Scan for the cell matching the given text and deliver its [X, Y] coordinate at center. 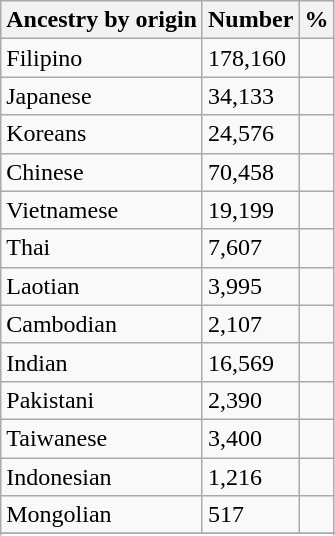
Mongolian [102, 515]
Thai [102, 248]
7,607 [250, 248]
Vietnamese [102, 210]
70,458 [250, 172]
Number [250, 20]
Cambodian [102, 324]
24,576 [250, 134]
2,390 [250, 400]
Pakistani [102, 400]
34,133 [250, 96]
19,199 [250, 210]
Indonesian [102, 477]
Taiwanese [102, 438]
517 [250, 515]
Filipino [102, 58]
178,160 [250, 58]
Koreans [102, 134]
16,569 [250, 362]
2,107 [250, 324]
3,400 [250, 438]
Ancestry by origin [102, 20]
Chinese [102, 172]
Indian [102, 362]
1,216 [250, 477]
3,995 [250, 286]
% [316, 20]
Laotian [102, 286]
Japanese [102, 96]
